Locate the cell with the specified text and output its (x, y) center coordinate. 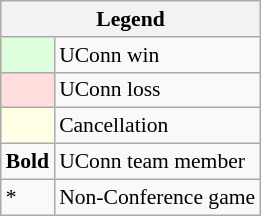
UConn team member (157, 162)
UConn loss (157, 90)
Cancellation (157, 126)
Legend (130, 19)
Non-Conference game (157, 197)
UConn win (157, 55)
* (28, 197)
Bold (28, 162)
